Search for the cell housing the specified text and yield its (x, y) center coordinate. 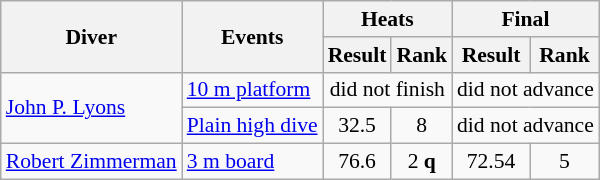
Heats (388, 19)
3 m board (252, 162)
Final (526, 19)
did not finish (388, 90)
76.6 (358, 162)
72.54 (491, 162)
John P. Lyons (92, 108)
Robert Zimmerman (92, 162)
Events (252, 36)
10 m platform (252, 90)
Diver (92, 36)
Plain high dive (252, 126)
5 (564, 162)
8 (422, 126)
32.5 (358, 126)
2 q (422, 162)
